Capture the cell that displays the provided text and extract its [X, Y] central coordinate. 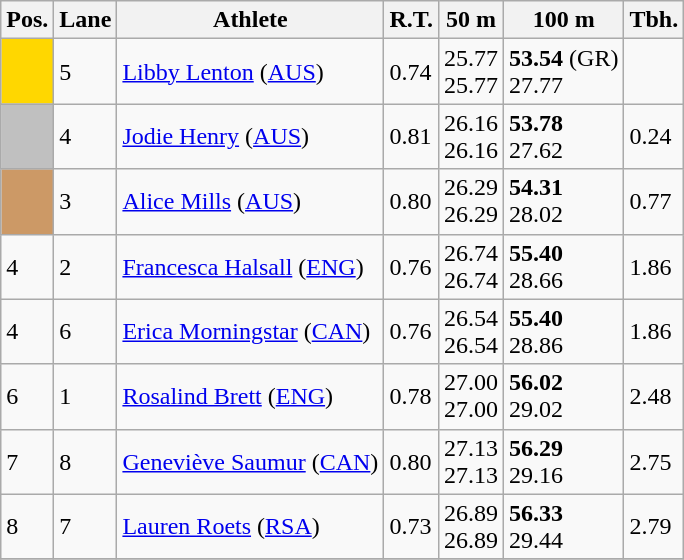
26.8926.89 [472, 526]
Jodie Henry (AUS) [250, 136]
Lane [86, 20]
0.81 [412, 136]
56.3329.44 [564, 526]
Rosalind Brett (ENG) [250, 396]
Libby Lenton (AUS) [250, 72]
25.7725.77 [472, 72]
54.3128.02 [564, 202]
5 [86, 72]
3 [86, 202]
Alice Mills (AUS) [250, 202]
Lauren Roets (RSA) [250, 526]
55.4028.66 [564, 266]
2.48 [654, 396]
1 [86, 396]
100 m [564, 20]
2 [86, 266]
53.54 (GR)27.77 [564, 72]
Athlete [250, 20]
56.2929.16 [564, 462]
53.7827.62 [564, 136]
R.T. [412, 20]
56.0229.02 [564, 396]
2.75 [654, 462]
55.4028.86 [564, 332]
26.2926.29 [472, 202]
2.79 [654, 526]
26.1626.16 [472, 136]
Geneviève Saumur (CAN) [250, 462]
26.5426.54 [472, 332]
50 m [472, 20]
0.73 [412, 526]
Tbh. [654, 20]
0.24 [654, 136]
Francesca Halsall (ENG) [250, 266]
0.74 [412, 72]
Erica Morningstar (CAN) [250, 332]
Pos. [28, 20]
0.77 [654, 202]
27.0027.00 [472, 396]
26.7426.74 [472, 266]
27.1327.13 [472, 462]
0.78 [412, 396]
